Capture the cell that displays the provided text and extract its [X, Y] central coordinate. 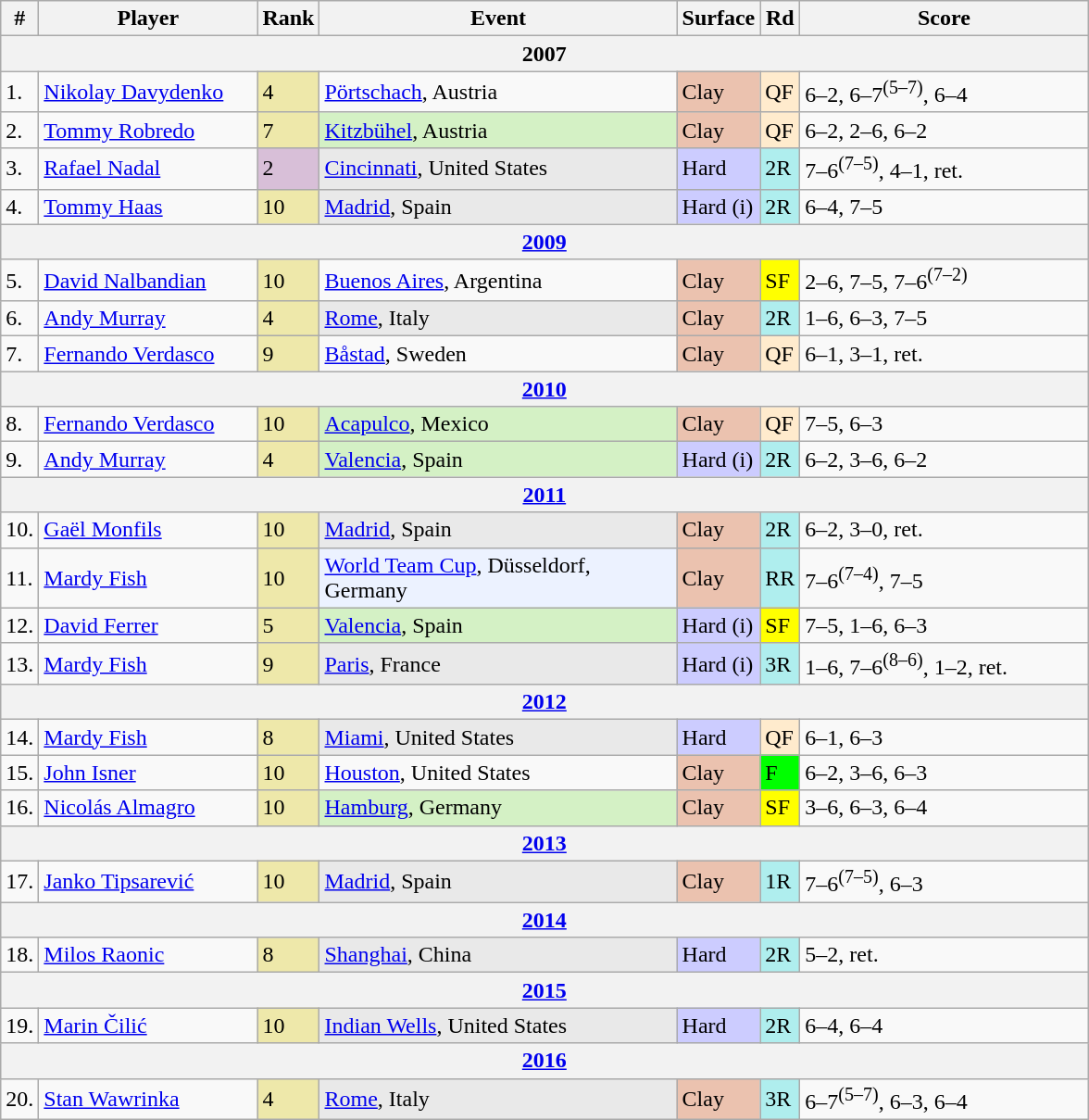
Rank [289, 19]
5–2, ret. [945, 955]
6–4, 7–5 [945, 207]
14. [20, 737]
Tommy Robredo [148, 130]
Houston, United States [498, 773]
6. [20, 319]
19. [20, 1026]
David Ferrer [148, 625]
2. [20, 130]
Surface [719, 19]
7–6(7–5), 6–3 [945, 882]
11. [20, 578]
6–2, 3–6, 6–2 [945, 459]
RR [780, 578]
1. [20, 93]
Janko Tipsarević [148, 882]
Tommy Haas [148, 207]
7–6(7–5), 4–1, ret. [945, 169]
Nikolay Davydenko [148, 93]
10. [20, 530]
20. [20, 1099]
7–6(7–4), 7–5 [945, 578]
6–4, 6–4 [945, 1026]
6–7(5–7), 6–3, 6–4 [945, 1099]
5 [289, 625]
Paris, France [498, 663]
2014 [544, 920]
Båstad, Sweden [498, 354]
7. [20, 354]
3–6, 6–3, 6–4 [945, 808]
Rd [780, 19]
World Team Cup, Düsseldorf, Germany [498, 578]
F [780, 773]
Marin Čilić [148, 1026]
Buenos Aires, Argentina [498, 280]
17. [20, 882]
2 [289, 169]
2013 [544, 843]
12. [20, 625]
6–1, 3–1, ret. [945, 354]
2–6, 7–5, 7–6(7–2) [945, 280]
Shanghai, China [498, 955]
6–2, 3–0, ret. [945, 530]
Milos Raonic [148, 955]
2007 [544, 54]
2015 [544, 990]
2009 [544, 242]
Gaël Monfils [148, 530]
Player [148, 19]
2010 [544, 389]
David Nalbandian [148, 280]
John Isner [148, 773]
Acapulco, Mexico [498, 424]
18. [20, 955]
7 [289, 130]
2012 [544, 702]
5. [20, 280]
7–5, 1–6, 6–3 [945, 625]
3. [20, 169]
6–2, 2–6, 6–2 [945, 130]
Hamburg, Germany [498, 808]
Indian Wells, United States [498, 1026]
8. [20, 424]
Cincinnati, United States [498, 169]
Rafael Nadal [148, 169]
Event [498, 19]
16. [20, 808]
2016 [544, 1061]
1–6, 6–3, 7–5 [945, 319]
6–2, 6–7(5–7), 6–4 [945, 93]
9. [20, 459]
Stan Wawrinka [148, 1099]
1–6, 7–6(8–6), 1–2, ret. [945, 663]
15. [20, 773]
Nicolás Almagro [148, 808]
6–1, 6–3 [945, 737]
# [20, 19]
4. [20, 207]
Score [945, 19]
1R [780, 882]
6–2, 3–6, 6–3 [945, 773]
2011 [544, 495]
Pörtschach, Austria [498, 93]
13. [20, 663]
7–5, 6–3 [945, 424]
Miami, United States [498, 737]
Kitzbühel, Austria [498, 130]
